Output the [X, Y] coordinate of the center of the cell containing the given text.  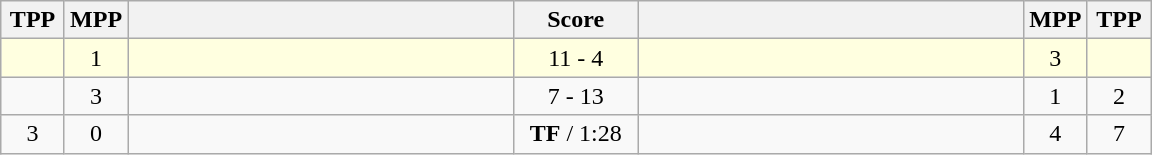
11 - 4 [576, 58]
7 [1119, 134]
2 [1119, 96]
0 [96, 134]
Score [576, 20]
7 - 13 [576, 96]
4 [1056, 134]
TF / 1:28 [576, 134]
